Locate the cell with the specified text and output its (x, y) center coordinate. 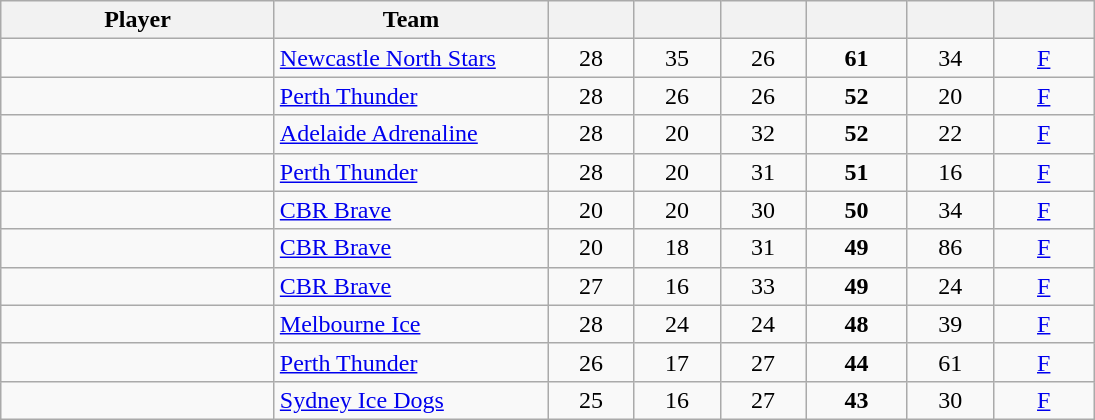
32 (763, 134)
33 (763, 286)
22 (950, 134)
48 (856, 324)
Newcastle North Stars (411, 58)
Sydney Ice Dogs (411, 400)
35 (677, 58)
Adelaide Adrenaline (411, 134)
18 (677, 248)
50 (856, 210)
25 (591, 400)
51 (856, 172)
43 (856, 400)
86 (950, 248)
Melbourne Ice (411, 324)
Team (411, 20)
44 (856, 362)
39 (950, 324)
17 (677, 362)
Player (138, 20)
